Detect which cell encompasses the target text, then output its (X, Y) center coordinate. 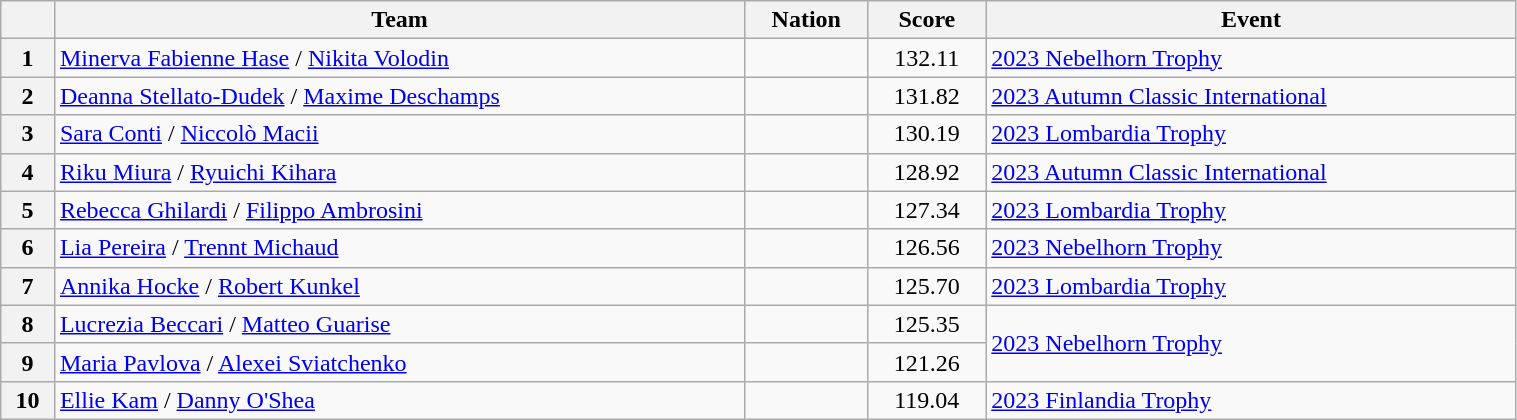
Maria Pavlova / Alexei Sviatchenko (399, 362)
125.70 (927, 286)
Score (927, 20)
Rebecca Ghilardi / Filippo Ambrosini (399, 210)
125.35 (927, 324)
Minerva Fabienne Hase / Nikita Volodin (399, 58)
Event (1251, 20)
3 (28, 134)
Lucrezia Beccari / Matteo Guarise (399, 324)
Riku Miura / Ryuichi Kihara (399, 172)
6 (28, 248)
128.92 (927, 172)
9 (28, 362)
119.04 (927, 400)
Nation (806, 20)
1 (28, 58)
Annika Hocke / Robert Kunkel (399, 286)
127.34 (927, 210)
5 (28, 210)
132.11 (927, 58)
Ellie Kam / Danny O'Shea (399, 400)
Lia Pereira / Trennt Michaud (399, 248)
10 (28, 400)
4 (28, 172)
131.82 (927, 96)
121.26 (927, 362)
Sara Conti / Niccolò Macii (399, 134)
130.19 (927, 134)
Team (399, 20)
2023 Finlandia Trophy (1251, 400)
Deanna Stellato-Dudek / Maxime Deschamps (399, 96)
126.56 (927, 248)
8 (28, 324)
2 (28, 96)
7 (28, 286)
